Determine the (x, y) coordinate at the center of the cell enclosing the given text.  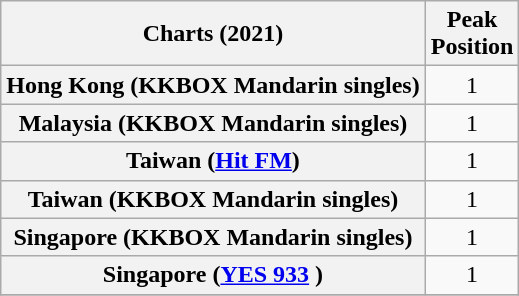
Singapore (YES 933 ) (213, 275)
Taiwan (KKBOX Mandarin singles) (213, 199)
Malaysia (KKBOX Mandarin singles) (213, 123)
Charts (2021) (213, 34)
Singapore (KKBOX Mandarin singles) (213, 237)
Taiwan (Hit FM) (213, 161)
PeakPosition (472, 34)
Hong Kong (KKBOX Mandarin singles) (213, 85)
